Identify which cell holds the provided text, then report its [X, Y] central coordinate. 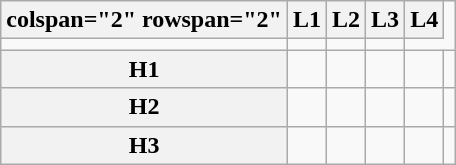
H1 [144, 69]
L3 [386, 20]
H3 [144, 145]
L1 [306, 20]
H2 [144, 107]
colspan="2" rowspan="2" [144, 20]
L4 [424, 20]
L2 [346, 20]
